For the text-containing cell, return its midpoint in (X, Y) coordinate format. 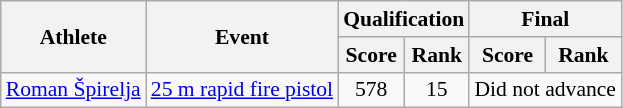
Qualification (404, 19)
Roman Špirelja (74, 90)
Event (242, 36)
Athlete (74, 36)
578 (371, 90)
15 (436, 90)
Did not advance (545, 90)
25 m rapid fire pistol (242, 90)
Final (545, 19)
